Determine the [x, y] coordinate at the center of the cell enclosing the given text.  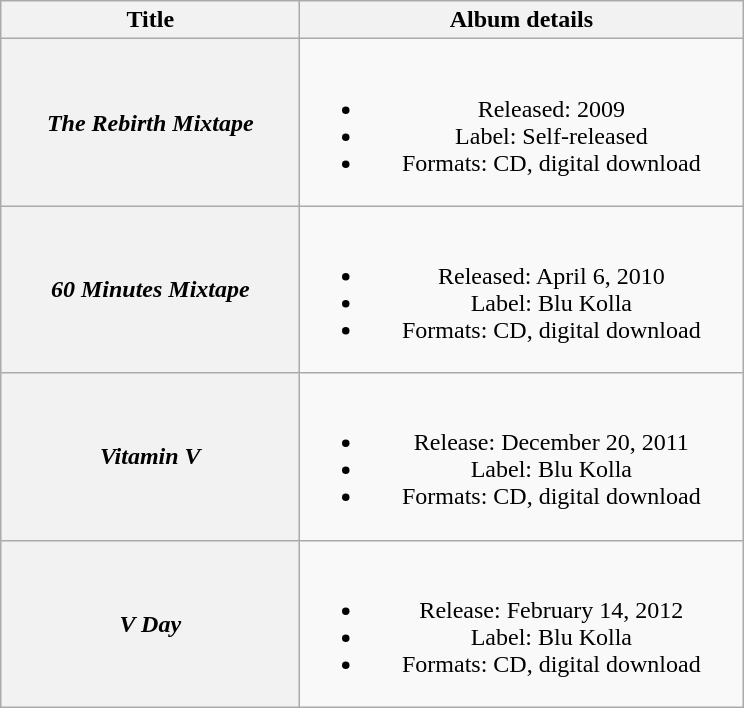
The Rebirth Mixtape [150, 122]
Released: April 6, 2010Label: Blu KollaFormats: CD, digital download [522, 290]
Release: December 20, 2011Label: Blu KollaFormats: CD, digital download [522, 456]
60 Minutes Mixtape [150, 290]
Release: February 14, 2012Label: Blu KollaFormats: CD, digital download [522, 624]
Album details [522, 20]
V Day [150, 624]
Released: 2009Label: Self-releasedFormats: CD, digital download [522, 122]
Vitamin V [150, 456]
Title [150, 20]
